Identify which cell holds the provided text, then report its (X, Y) central coordinate. 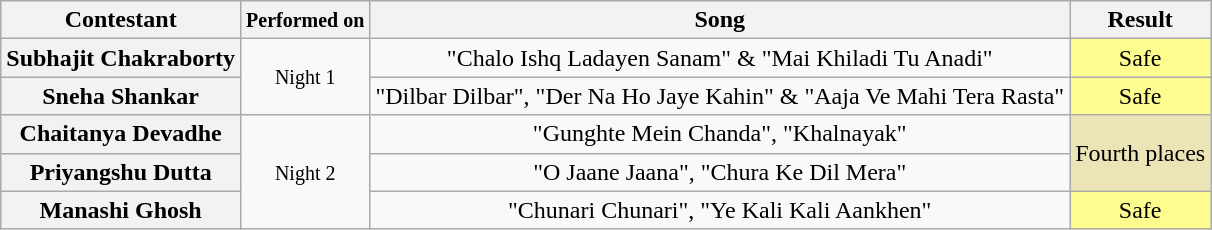
Performed on (306, 20)
Subhajit Chakraborty (121, 58)
Priyangshu Dutta (121, 172)
Sneha Shankar (121, 96)
"O Jaane Jaana", "Chura Ke Dil Mera" (720, 172)
Night 1 (306, 77)
"Chalo Ishq Ladayen Sanam" & "Mai Khiladi Tu Anadi" (720, 58)
Fourth places (1140, 153)
Night 2 (306, 172)
Song (720, 20)
"Gunghte Mein Chanda", "Khalnayak" (720, 134)
Chaitanya Devadhe (121, 134)
Manashi Ghosh (121, 210)
Contestant (121, 20)
"Chunari Chunari", "Ye Kali Kali Aankhen" (720, 210)
Result (1140, 20)
"Dilbar Dilbar", "Der Na Ho Jaye Kahin" & "Aaja Ve Mahi Tera Rasta" (720, 96)
